Capture the cell that displays the provided text and extract its (X, Y) central coordinate. 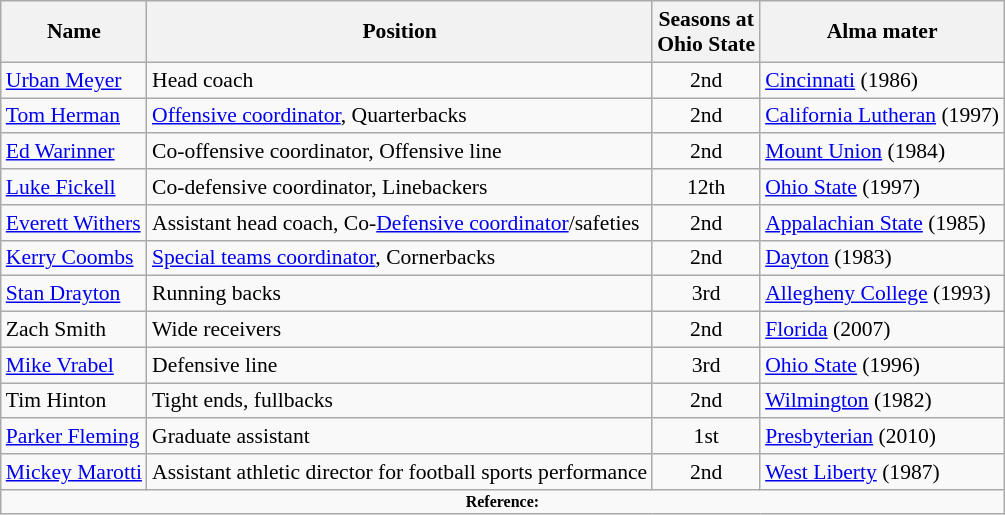
Florida (2007) (882, 330)
Graduate assistant (400, 437)
Name (74, 32)
Mike Vrabel (74, 365)
Tim Hinton (74, 401)
Offensive coordinator, Quarterbacks (400, 116)
Cincinnati (1986) (882, 80)
Head coach (400, 80)
Assistant head coach, Co-Defensive coordinator/safeties (400, 223)
Tight ends, fullbacks (400, 401)
Reference: (502, 502)
Tom Herman (74, 116)
Urban Meyer (74, 80)
Appalachian State (1985) (882, 223)
Parker Fleming (74, 437)
California Lutheran (1997) (882, 116)
Allegheny College (1993) (882, 294)
Ohio State (1997) (882, 187)
Co-defensive coordinator, Linebackers (400, 187)
Defensive line (400, 365)
Co-offensive coordinator, Offensive line (400, 152)
Wide receivers (400, 330)
Seasons atOhio State (706, 32)
Presbyterian (2010) (882, 437)
Zach Smith (74, 330)
Position (400, 32)
1st (706, 437)
Mount Union (1984) (882, 152)
Special teams coordinator, Cornerbacks (400, 258)
Dayton (1983) (882, 258)
Everett Withers (74, 223)
12th (706, 187)
Assistant athletic director for football sports performance (400, 472)
Luke Fickell (74, 187)
West Liberty (1987) (882, 472)
Kerry Coombs (74, 258)
Wilmington (1982) (882, 401)
Ohio State (1996) (882, 365)
Stan Drayton (74, 294)
Ed Warinner (74, 152)
Running backs (400, 294)
Mickey Marotti (74, 472)
Alma mater (882, 32)
